Find where the given text appears and provide that cell's center as [x, y] coordinate. 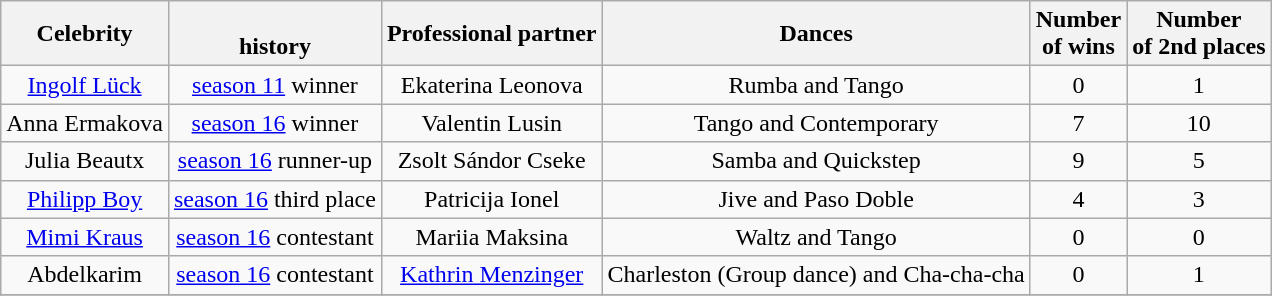
7 [1078, 123]
season 16 winner [274, 123]
Valentin Lusin [492, 123]
Dances [816, 34]
Patricija Ionel [492, 199]
season 16 third place [274, 199]
Mimi Kraus [85, 237]
Mariia Maksina [492, 237]
5 [1199, 161]
9 [1078, 161]
3 [1199, 199]
Tango and Contemporary [816, 123]
10 [1199, 123]
season 11 winner [274, 85]
Rumba and Tango [816, 85]
Numberof 2nd places [1199, 34]
Kathrin Menzinger [492, 275]
4 [1078, 199]
Zsolt Sándor Cseke [492, 161]
Waltz and Tango [816, 237]
Ingolf Lück [85, 85]
Samba and Quickstep [816, 161]
Anna Ermakova [85, 123]
Numberof wins [1078, 34]
Celebrity [85, 34]
Ekaterina Leonova [492, 85]
Professional partner [492, 34]
Abdelkarim [85, 275]
season 16 runner-up [274, 161]
Philipp Boy [85, 199]
history [274, 34]
Julia Beautx [85, 161]
Charleston (Group dance) and Cha-cha-cha [816, 275]
Jive and Paso Doble [816, 199]
